Extract the (x, y) coordinate from the center of the cell holding the provided text.  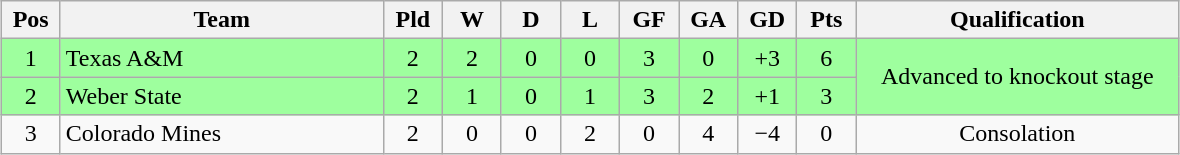
Advanced to knockout stage (1018, 77)
+1 (768, 96)
GA (708, 20)
4 (708, 134)
6 (826, 58)
Colorado Mines (222, 134)
−4 (768, 134)
Team (222, 20)
Pld (412, 20)
Pts (826, 20)
D (530, 20)
L (590, 20)
+3 (768, 58)
GF (650, 20)
Qualification (1018, 20)
Consolation (1018, 134)
Texas A&M (222, 58)
GD (768, 20)
Pos (30, 20)
W (472, 20)
Weber State (222, 96)
